Find where the given text appears and provide that cell's center as (X, Y) coordinate. 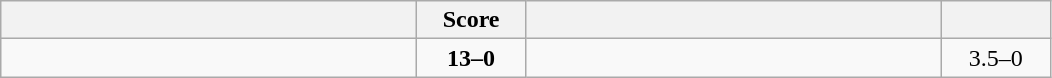
3.5–0 (996, 58)
13–0 (472, 58)
Score (472, 20)
